Find where the given text appears and provide that cell's center as [X, Y] coordinate. 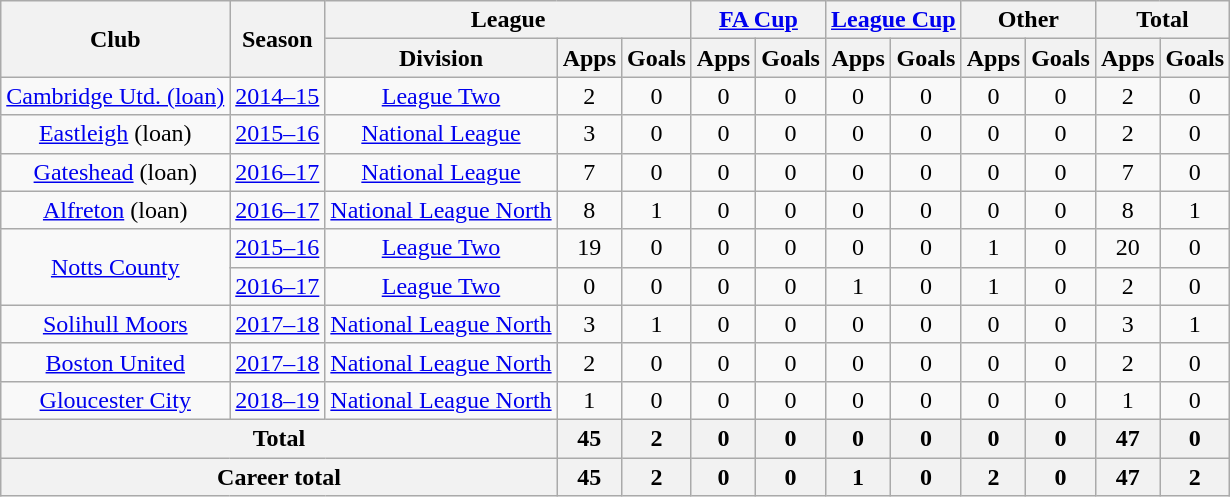
Career total [279, 477]
Gloucester City [116, 400]
Other [1028, 20]
Notts County [116, 267]
Eastleigh (loan) [116, 134]
Club [116, 39]
FA Cup [758, 20]
2018–19 [278, 400]
2014–15 [278, 96]
20 [1127, 248]
Solihull Moors [116, 324]
Gateshead (loan) [116, 172]
Division [441, 58]
League Cup [893, 20]
Alfreton (loan) [116, 210]
19 [589, 248]
Season [278, 39]
Cambridge Utd. (loan) [116, 96]
League [508, 20]
Boston United [116, 362]
